Extract the (X, Y) coordinate from the center of the cell holding the provided text.  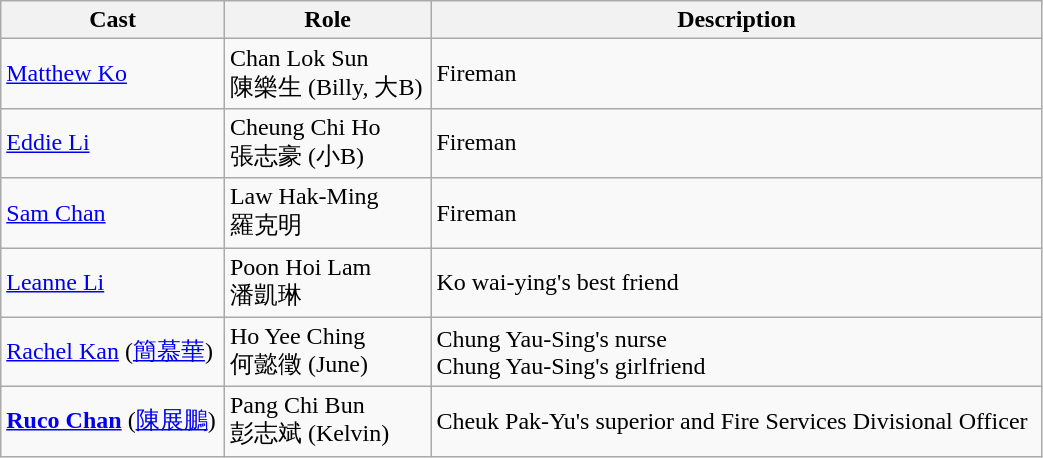
Chung Yau-Sing's nurse Chung Yau-Sing's girlfriend (736, 352)
Ko wai-ying's best friend (736, 283)
Cast (113, 20)
Ho Yee Ching 何懿徵 (June) (328, 352)
Sam Chan (113, 213)
Cheung Chi Ho 張志豪 (小B) (328, 143)
Description (736, 20)
Poon Hoi Lam 潘凱琳 (328, 283)
Leanne Li (113, 283)
Cheuk Pak-Yu's superior and Fire Services Divisional Officer (736, 422)
Pang Chi Bun 彭志斌 (Kelvin) (328, 422)
Law Hak-Ming 羅克明 (328, 213)
Matthew Ko (113, 74)
Ruco Chan (陳展鵬) (113, 422)
Chan Lok Sun 陳樂生 (Billy, 大B) (328, 74)
Eddie Li (113, 143)
Rachel Kan (簡慕華) (113, 352)
Role (328, 20)
